Scan for the cell matching the given text and deliver its [X, Y] coordinate at center. 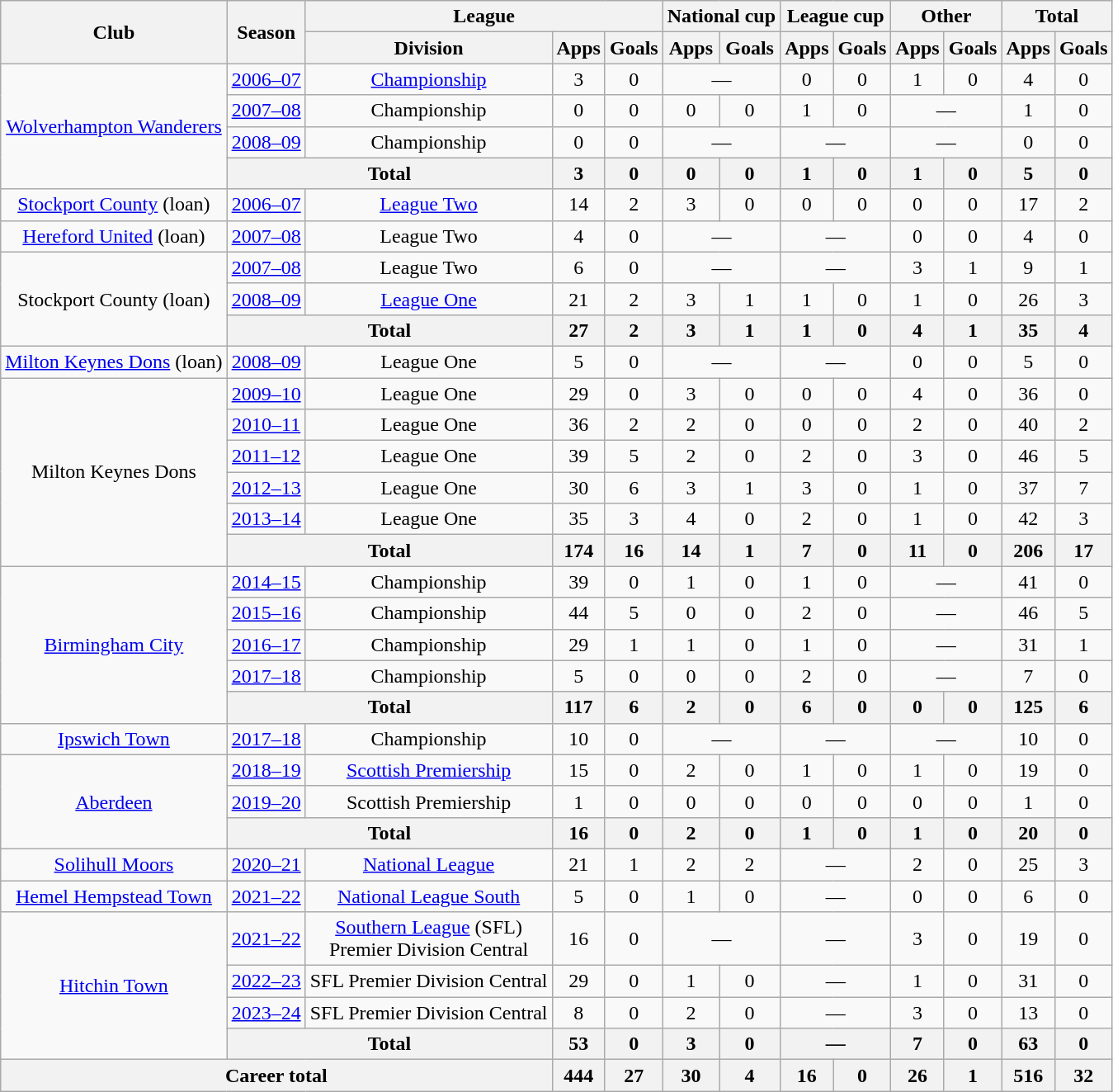
League [483, 17]
Season [266, 32]
25 [1028, 864]
National cup [721, 17]
Other [946, 17]
516 [1028, 1075]
Hemel Hempstead Town [114, 896]
20 [1028, 833]
40 [1028, 425]
Wolverhampton Wanderers [114, 126]
42 [1028, 519]
63 [1028, 1044]
Solihull Moors [114, 864]
Aberdeen [114, 801]
Club [114, 32]
53 [578, 1044]
National League [429, 864]
41 [1028, 582]
Milton Keynes Dons (loan) [114, 362]
Milton Keynes Dons [114, 472]
9 [1028, 267]
Hereford United (loan) [114, 236]
2014–15 [266, 582]
2010–11 [266, 425]
32 [1083, 1075]
8 [578, 1013]
National League South [429, 896]
15 [578, 770]
2015–16 [266, 613]
Division [429, 48]
2011–12 [266, 456]
2009–10 [266, 394]
11 [917, 551]
206 [1028, 551]
44 [578, 613]
37 [1028, 488]
125 [1028, 707]
2013–14 [266, 519]
Southern League (SFL)Premier Division Central [429, 939]
2023–24 [266, 1013]
Birmingham City [114, 645]
444 [578, 1075]
2012–13 [266, 488]
117 [578, 707]
Hitchin Town [114, 986]
2019–20 [266, 801]
2020–21 [266, 864]
13 [1028, 1013]
2018–19 [266, 770]
Career total [276, 1075]
League cup [836, 17]
2022–23 [266, 981]
2016–17 [266, 645]
Ipswich Town [114, 739]
174 [578, 551]
